From the cell containing the given text, extract its center point as [X, Y] coordinate. 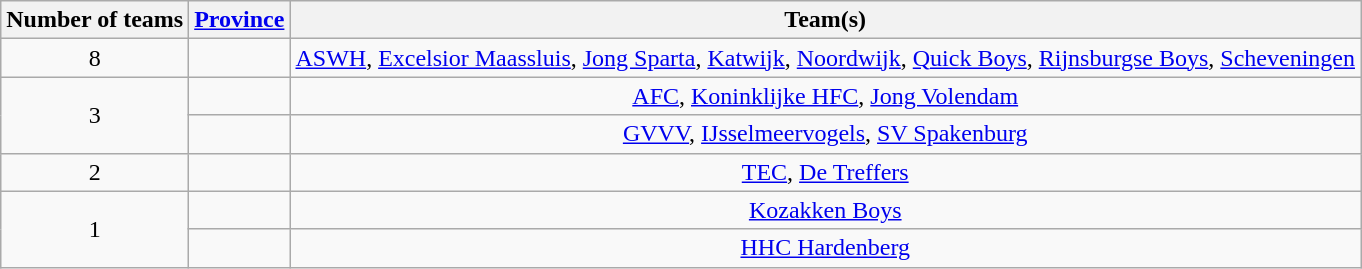
8 [95, 58]
Team(s) [826, 20]
GVVV, IJsselmeervogels, SV Spakenburg [826, 134]
Number of teams [95, 20]
HHC Hardenberg [826, 248]
Kozakken Boys [826, 210]
Province [240, 20]
3 [95, 115]
TEC, De Treffers [826, 172]
AFC, Koninklijke HFC, Jong Volendam [826, 96]
ASWH, Excelsior Maassluis, Jong Sparta, Katwijk, Noordwijk, Quick Boys, Rijnsburgse Boys, Scheveningen [826, 58]
1 [95, 229]
2 [95, 172]
